Find where the given text appears and provide that cell's center as [X, Y] coordinate. 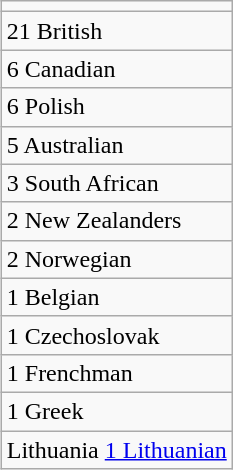
3 South African [116, 183]
1 Frenchman [116, 373]
2 New Zealanders [116, 221]
Lithuania 1 Lithuanian [116, 449]
5 Australian [116, 145]
6 Canadian [116, 69]
6 Polish [116, 107]
21 British [116, 31]
1 Czechoslovak [116, 335]
2 Norwegian [116, 259]
1 Belgian [116, 297]
1 Greek [116, 411]
